Search for the cell housing the specified text and yield its (X, Y) center coordinate. 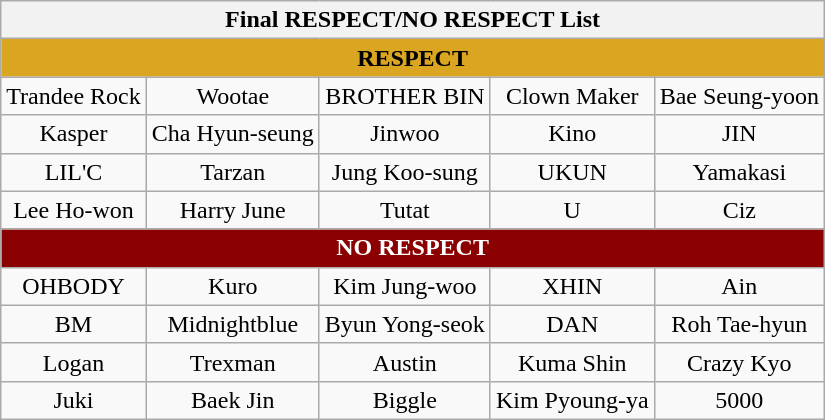
BM (74, 324)
5000 (739, 400)
Kim Jung-woo (404, 286)
Trandee Rock (74, 96)
OHBODY (74, 286)
NO RESPECT (413, 248)
U (572, 210)
Jung Koo-sung (404, 172)
JIN (739, 134)
Roh Tae-hyun (739, 324)
Kuro (232, 286)
Lee Ho-won (74, 210)
DAN (572, 324)
BROTHER BIN (404, 96)
Cha Hyun-seung (232, 134)
Midnightblue (232, 324)
Kino (572, 134)
Wootae (232, 96)
Tutat (404, 210)
Baek Jin (232, 400)
XHIN (572, 286)
Crazy Kyo (739, 362)
Kuma Shin (572, 362)
Byun Yong-seok (404, 324)
Bae Seung-yoon (739, 96)
Clown Maker (572, 96)
Yamakasi (739, 172)
Jinwoo (404, 134)
Ain (739, 286)
RESPECT (413, 58)
Biggle (404, 400)
Trexman (232, 362)
Ciz (739, 210)
Juki (74, 400)
Kasper (74, 134)
Kim Pyoung-ya (572, 400)
Harry June (232, 210)
LIL'C (74, 172)
Logan (74, 362)
UKUN (572, 172)
Austin (404, 362)
Tarzan (232, 172)
Final RESPECT/NO RESPECT List (413, 20)
